From the cell containing the given text, extract its center point as (x, y) coordinate. 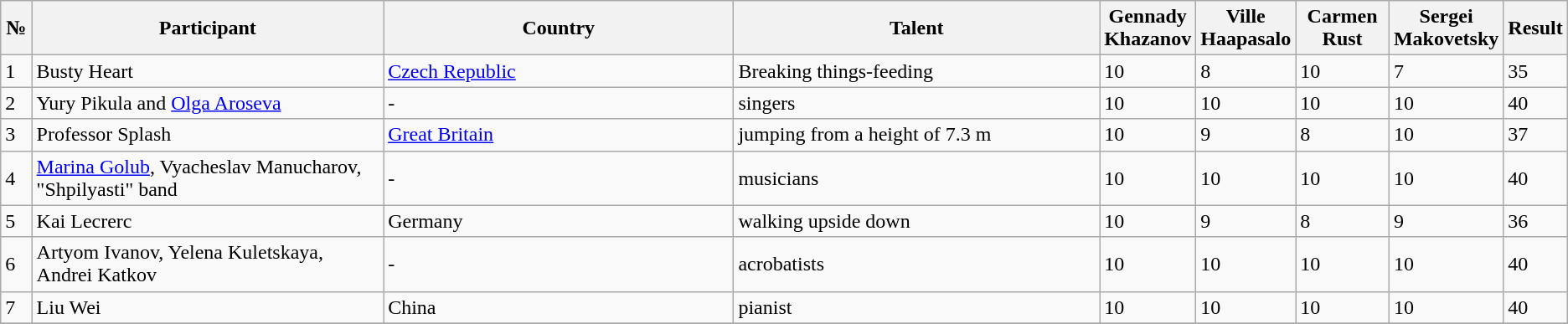
1 (17, 71)
36 (1535, 221)
3 (17, 135)
Result (1535, 28)
Marina Golub, Vyacheslav Manucharov, "Shpilyasti" band (208, 177)
musicians (916, 177)
4 (17, 177)
5 (17, 221)
pianist (916, 307)
walking upside down (916, 221)
Germany (559, 221)
Talent (916, 28)
Czech Republic (559, 71)
Liu Wei (208, 307)
Professor Splash (208, 135)
Sergei Makovetsky (1446, 28)
jumping from a height of 7.3 m (916, 135)
Breaking things-feeding (916, 71)
Gennady Khazanov (1148, 28)
Country (559, 28)
singers (916, 103)
China (559, 307)
Ville Haapasalo (1246, 28)
Carmen Rust (1343, 28)
acrobatists (916, 265)
Kai Lecrerc (208, 221)
37 (1535, 135)
Artyom Ivanov, Yelena Kuletskaya, Andrei Katkov (208, 265)
6 (17, 265)
Yury Pikula and Olga Aroseva (208, 103)
Participant (208, 28)
№ (17, 28)
Busty Heart (208, 71)
2 (17, 103)
Great Britain (559, 135)
35 (1535, 71)
